Return [X, Y] of the center of cell containing provided text 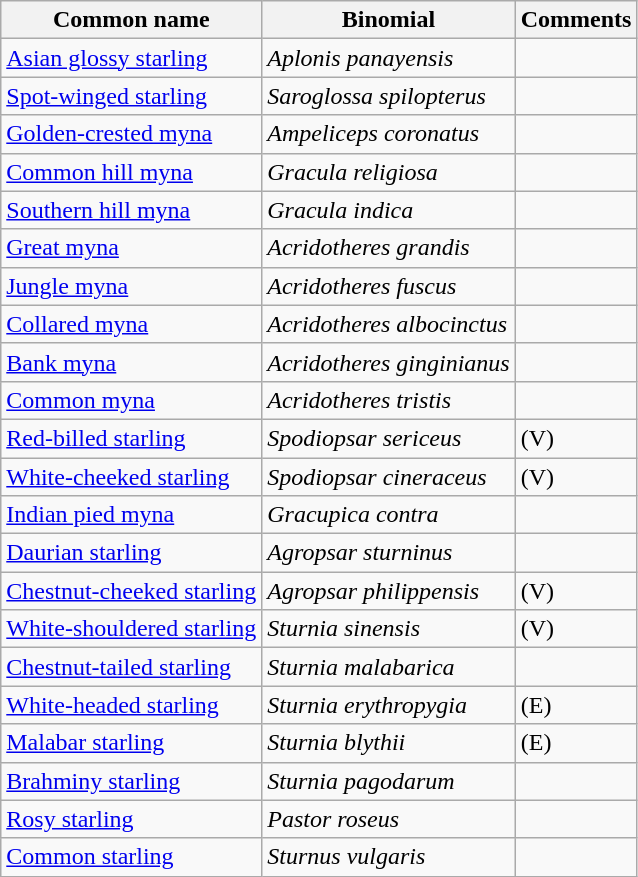
Asian glossy starling [132, 58]
Acridotheres fuscus [389, 286]
Agropsar philippensis [389, 591]
Sturnia sinensis [389, 629]
Great myna [132, 248]
Sturnia pagodarum [389, 781]
Common myna [132, 400]
Aplonis panayensis [389, 58]
Sturnia blythii [389, 743]
Sturnus vulgaris [389, 857]
Gracupica contra [389, 515]
Malabar starling [132, 743]
White-cheeked starling [132, 477]
Chestnut-tailed starling [132, 667]
Brahminy starling [132, 781]
Sturnia malabarica [389, 667]
Ampeliceps coronatus [389, 134]
Spot-winged starling [132, 96]
Common name [132, 20]
Daurian starling [132, 553]
Southern hill myna [132, 210]
Collared myna [132, 324]
Common hill myna [132, 172]
Agropsar sturninus [389, 553]
Sturnia erythropygia [389, 705]
Bank myna [132, 362]
Pastor roseus [389, 819]
Golden-crested myna [132, 134]
Red-billed starling [132, 438]
White-shouldered starling [132, 629]
Acridotheres grandis [389, 248]
Acridotheres ginginianus [389, 362]
Comments [576, 20]
Acridotheres tristis [389, 400]
Common starling [132, 857]
Saroglossa spilopterus [389, 96]
Indian pied myna [132, 515]
Jungle myna [132, 286]
Binomial [389, 20]
Gracula religiosa [389, 172]
Rosy starling [132, 819]
Gracula indica [389, 210]
Acridotheres albocinctus [389, 324]
White-headed starling [132, 705]
Spodiopsar cineraceus [389, 477]
Chestnut-cheeked starling [132, 591]
Spodiopsar sericeus [389, 438]
